Search for the cell housing the specified text and yield its [x, y] center coordinate. 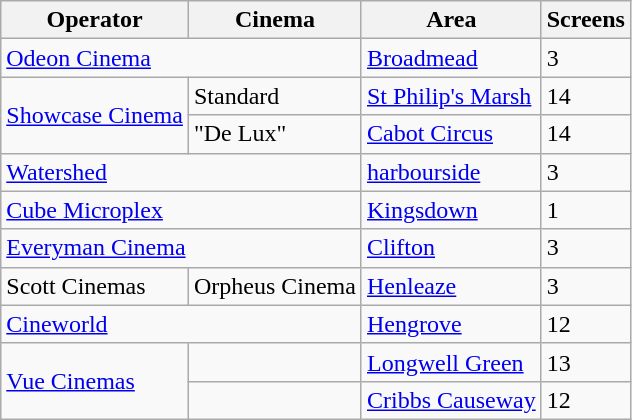
Hengrove [451, 324]
Orpheus Cinema [274, 286]
harbourside [451, 172]
Area [451, 20]
Broadmead [451, 58]
"De Lux" [274, 134]
13 [586, 362]
Showcase Cinema [95, 115]
Everyman Cinema [182, 248]
Standard [274, 96]
Odeon Cinema [182, 58]
Cube Microplex [182, 210]
Cabot Circus [451, 134]
Henleaze [451, 286]
Cineworld [182, 324]
Watershed [182, 172]
Vue Cinemas [95, 381]
Cribbs Causeway [451, 400]
1 [586, 210]
Kingsdown [451, 210]
Operator [95, 20]
St Philip's Marsh [451, 96]
Screens [586, 20]
Scott Cinemas [95, 286]
Cinema [274, 20]
Longwell Green [451, 362]
Clifton [451, 248]
